Determine the (X, Y) coordinate at the center of the cell enclosing the given text.  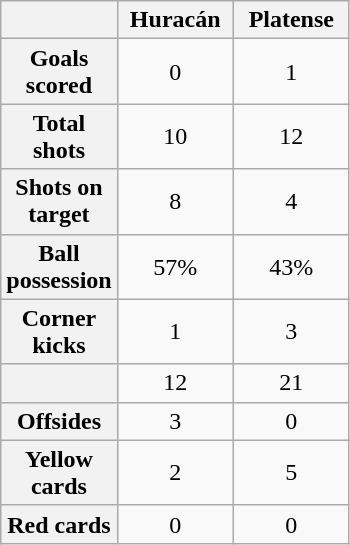
Total shots (59, 136)
Goals scored (59, 72)
8 (175, 202)
4 (291, 202)
Red cards (59, 524)
5 (291, 472)
Corner kicks (59, 332)
2 (175, 472)
21 (291, 383)
Ball possession (59, 266)
Platense (291, 20)
Huracán (175, 20)
57% (175, 266)
10 (175, 136)
Shots on target (59, 202)
Offsides (59, 421)
Yellow cards (59, 472)
43% (291, 266)
